Provide the [x, y] coordinate of the cell's center where the given text is located.  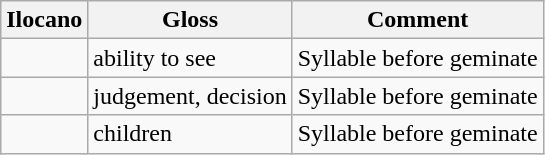
Comment [418, 20]
Ilocano [44, 20]
judgement, decision [190, 96]
children [190, 134]
ability to see [190, 58]
Gloss [190, 20]
